For the text-containing cell, return its midpoint in [X, Y] coordinate format. 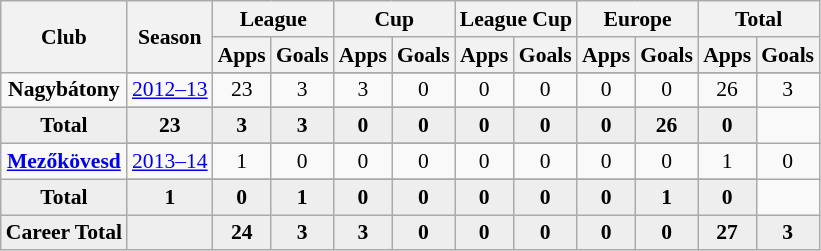
24 [242, 233]
27 [727, 233]
Europe [638, 19]
2012–13 [170, 90]
Season [170, 36]
2013–14 [170, 162]
League [274, 19]
Nagybátony [64, 90]
Mezőkövesd [64, 162]
Career Total [64, 233]
Cup [394, 19]
Club [64, 36]
League Cup [516, 19]
